Search for the cell housing the specified text and yield its (x, y) center coordinate. 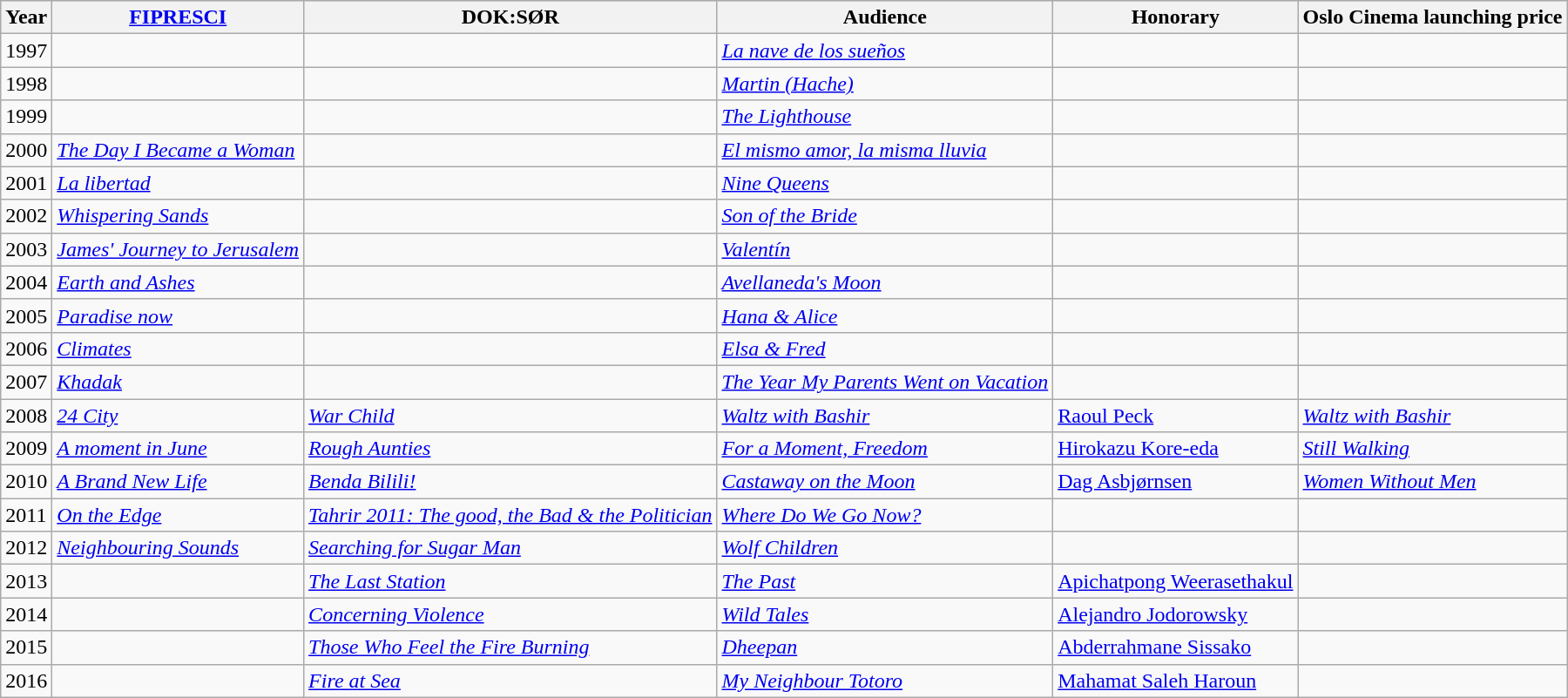
Avellaneda's Moon (885, 282)
Nine Queens (885, 183)
2013 (26, 581)
2002 (26, 216)
Dheepan (885, 647)
24 City (178, 416)
Apichatpong Weerasethakul (1176, 581)
Where Do We Go Now? (885, 515)
James' Journey to Jerusalem (178, 249)
Still Walking (1432, 449)
Hana & Alice (885, 315)
Wild Tales (885, 614)
Those Who Feel the Fire Burning (510, 647)
2011 (26, 515)
Audience (885, 17)
Martin (Hache) (885, 84)
Searching for Sugar Man (510, 548)
A Brand New Life (178, 482)
2008 (26, 416)
El mismo amor, la misma lluvia (885, 150)
Elsa & Fred (885, 349)
2001 (26, 183)
2005 (26, 315)
FIPRESCI (178, 17)
Paradise now (178, 315)
2006 (26, 349)
2003 (26, 249)
Alejandro Jodorowsky (1176, 614)
The Past (885, 581)
Earth and Ashes (178, 282)
Women Without Men (1432, 482)
War Child (510, 416)
Wolf Children (885, 548)
2010 (26, 482)
2009 (26, 449)
A moment in June (178, 449)
1997 (26, 51)
Hirokazu Kore-eda (1176, 449)
Neighbouring Sounds (178, 548)
Benda Bilili! (510, 482)
Honorary (1176, 17)
Climates (178, 349)
On the Edge (178, 515)
Mahamat Saleh Haroun (1176, 681)
La nave de los sueños (885, 51)
2004 (26, 282)
Tahrir 2011: The good, the Bad & the Politician (510, 515)
The Last Station (510, 581)
1998 (26, 84)
Oslo Cinema launching price (1432, 17)
Rough Aunties (510, 449)
Raoul Peck (1176, 416)
Whispering Sands (178, 216)
2015 (26, 647)
DOK:SØR (510, 17)
1999 (26, 117)
Son of the Bride (885, 216)
La libertad (178, 183)
Fire at Sea (510, 681)
Dag Asbjørnsen (1176, 482)
2007 (26, 382)
The Lighthouse (885, 117)
Abderrahmane Sissako (1176, 647)
Khadak (178, 382)
Valentín (885, 249)
The Day I Became a Woman (178, 150)
2016 (26, 681)
2000 (26, 150)
Concerning Violence (510, 614)
2014 (26, 614)
My Neighbour Totoro (885, 681)
The Year My Parents Went on Vacation (885, 382)
2012 (26, 548)
For a Moment, Freedom (885, 449)
Year (26, 17)
Castaway on the Moon (885, 482)
